Output the (X, Y) coordinate of the center of the cell containing the given text.  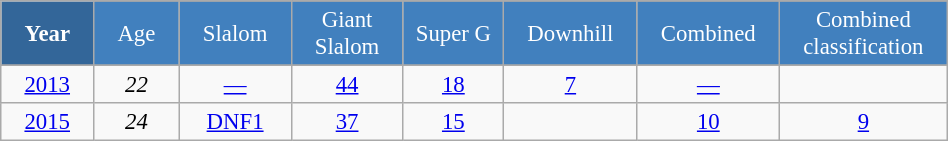
Super G (454, 34)
22 (136, 85)
9 (863, 122)
24 (136, 122)
Year (48, 34)
10 (708, 122)
44 (347, 85)
GiantSlalom (347, 34)
Downhill (571, 34)
2015 (48, 122)
Combined classification (863, 34)
37 (347, 122)
Combined (708, 34)
15 (454, 122)
2013 (48, 85)
DNF1 (235, 122)
18 (454, 85)
7 (571, 85)
Age (136, 34)
Slalom (235, 34)
